Capture the cell that displays the provided text and extract its (X, Y) central coordinate. 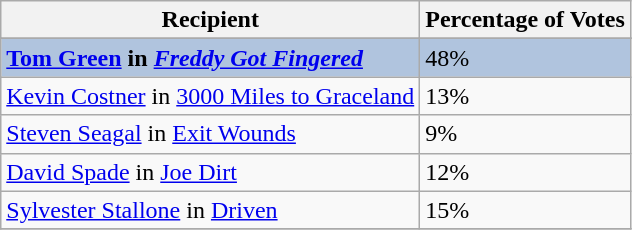
Sylvester Stallone in Driven (210, 210)
12% (526, 172)
Kevin Costner in 3000 Miles to Graceland (210, 96)
Percentage of Votes (526, 20)
48% (526, 58)
15% (526, 210)
Recipient (210, 20)
13% (526, 96)
Tom Green in Freddy Got Fingered (210, 58)
Steven Seagal in Exit Wounds (210, 134)
David Spade in Joe Dirt (210, 172)
9% (526, 134)
